From the cell containing the given text, extract its center point as [X, Y] coordinate. 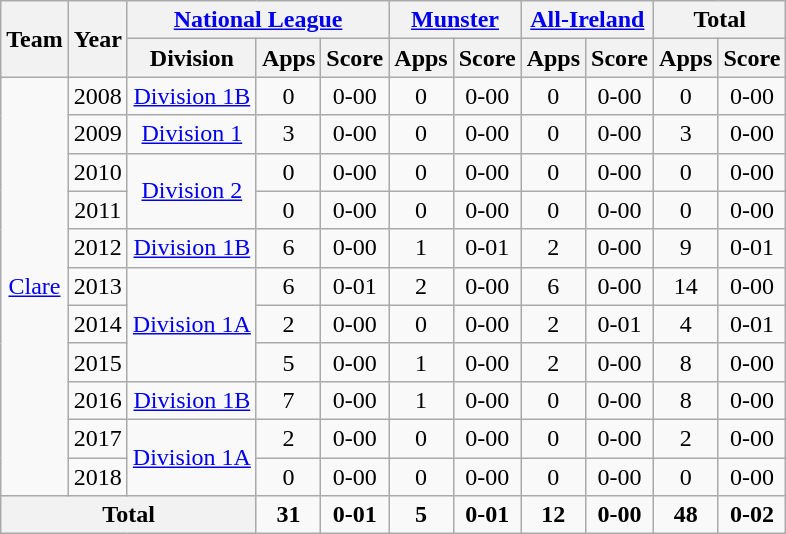
2010 [98, 172]
Clare [35, 286]
2014 [98, 324]
Division [192, 58]
2011 [98, 210]
2015 [98, 362]
Division 1 [192, 134]
National League [258, 20]
Year [98, 39]
48 [686, 515]
Munster [455, 20]
0-02 [752, 515]
14 [686, 286]
12 [553, 515]
Division 2 [192, 191]
2008 [98, 96]
31 [288, 515]
2009 [98, 134]
7 [288, 400]
2012 [98, 248]
2018 [98, 477]
All-Ireland [587, 20]
2017 [98, 438]
9 [686, 248]
2013 [98, 286]
4 [686, 324]
2016 [98, 400]
Team [35, 39]
